Scan for the cell matching the given text and deliver its (x, y) coordinate at center. 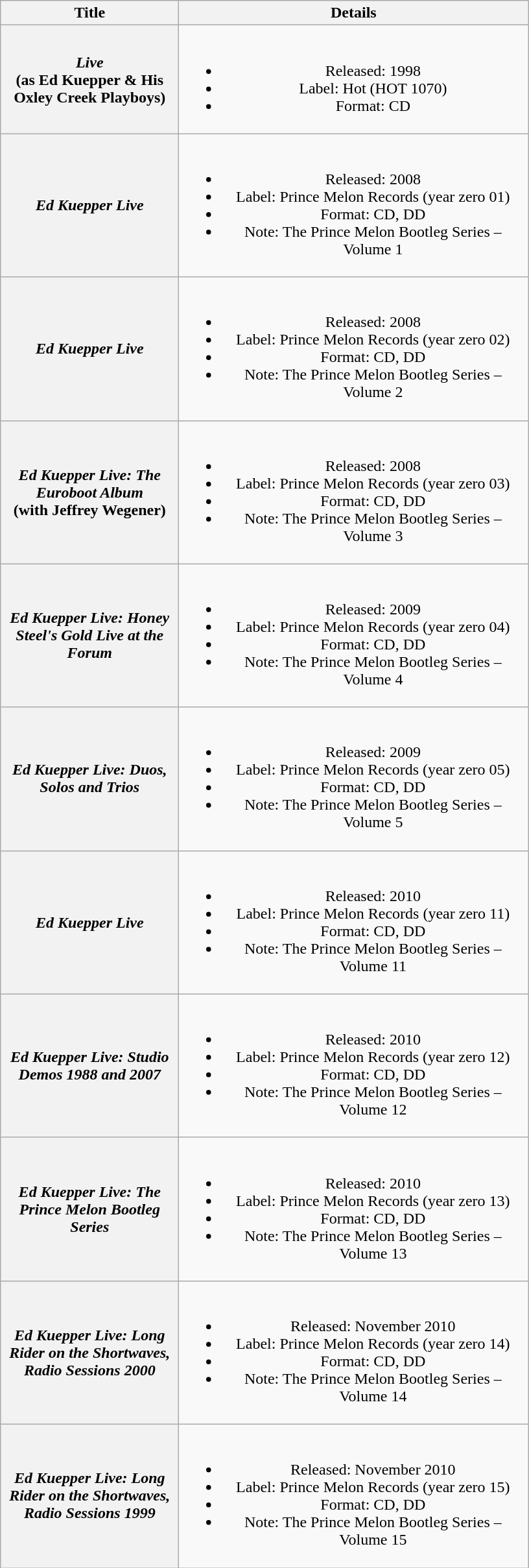
Released: 2008Label: Prince Melon Records (year zero 03)Format: CD, DDNote: The Prince Melon Bootleg Series – Volume 3 (354, 492)
Released: November 2010Label: Prince Melon Records (year zero 14)Format: CD, DDNote: The Prince Melon Bootleg Series – Volume 14 (354, 1352)
Ed Kuepper Live: The Euroboot Album (with Jeffrey Wegener) (89, 492)
Released: 2008Label: Prince Melon Records (year zero 02)Format: CD, DDNote: The Prince Melon Bootleg Series – Volume 2 (354, 349)
Ed Kuepper Live: Duos, Solos and Trios (89, 778)
Released: 2010Label: Prince Melon Records (year zero 13)Format: CD, DDNote: The Prince Melon Bootleg Series – Volume 13 (354, 1209)
Live (as Ed Kuepper & His Oxley Creek Playboys) (89, 79)
Ed Kuepper Live: Long Rider on the Shortwaves, Radio Sessions 1999 (89, 1496)
Released: November 2010Label: Prince Melon Records (year zero 15)Format: CD, DDNote: The Prince Melon Bootleg Series – Volume 15 (354, 1496)
Released: 2009Label: Prince Melon Records (year zero 04)Format: CD, DDNote: The Prince Melon Bootleg Series – Volume 4 (354, 636)
Ed Kuepper Live: Honey Steel's Gold Live at the Forum (89, 636)
Ed Kuepper Live: The Prince Melon Bootleg Series (89, 1209)
Details (354, 13)
Released: 2010Label: Prince Melon Records (year zero 11)Format: CD, DDNote: The Prince Melon Bootleg Series – Volume 11 (354, 923)
Released: 2008Label: Prince Melon Records (year zero 01)Format: CD, DDNote: The Prince Melon Bootleg Series – Volume 1 (354, 205)
Released: 1998Label: Hot (HOT 1070)Format: CD (354, 79)
Ed Kuepper Live: Studio Demos 1988 and 2007 (89, 1065)
Released: 2010Label: Prince Melon Records (year zero 12)Format: CD, DDNote: The Prince Melon Bootleg Series – Volume 12 (354, 1065)
Ed Kuepper Live: Long Rider on the Shortwaves, Radio Sessions 2000 (89, 1352)
Title (89, 13)
Released: 2009Label: Prince Melon Records (year zero 05)Format: CD, DDNote: The Prince Melon Bootleg Series – Volume 5 (354, 778)
